Pinpoint the cell where the given text exists, returning its (x, y) midpoint coordinate. 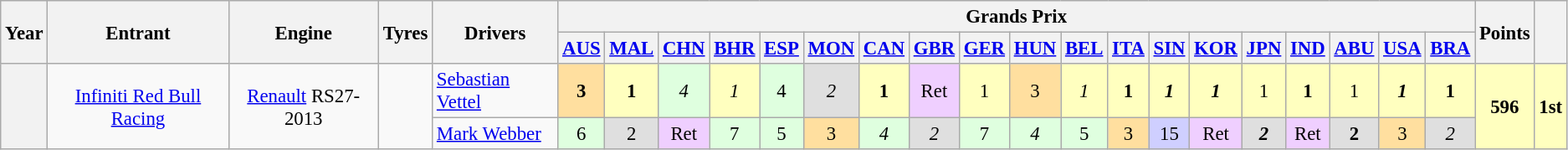
15 (1170, 134)
ABU (1354, 49)
Year (24, 32)
CAN (884, 49)
CHN (684, 49)
Sebastian Vettel (495, 91)
MON (831, 49)
BEL (1084, 49)
AUS (582, 49)
KOR (1217, 49)
GER (984, 49)
ITA (1128, 49)
Points (1504, 32)
MAL (632, 49)
IND (1308, 49)
Engine (303, 32)
Mark Webber (495, 134)
Infiniti Red Bull Racing (138, 106)
ESP (781, 49)
Grands Prix (1017, 17)
BHR (735, 49)
USA (1402, 49)
JPN (1263, 49)
596 (1504, 106)
Tyres (405, 32)
Entrant (138, 32)
SIN (1170, 49)
HUN (1034, 49)
Drivers (495, 32)
Renault RS27-2013 (303, 106)
6 (582, 134)
BRA (1451, 49)
1st (1550, 106)
GBR (934, 49)
